Scan for the cell matching the given text and deliver its (X, Y) coordinate at center. 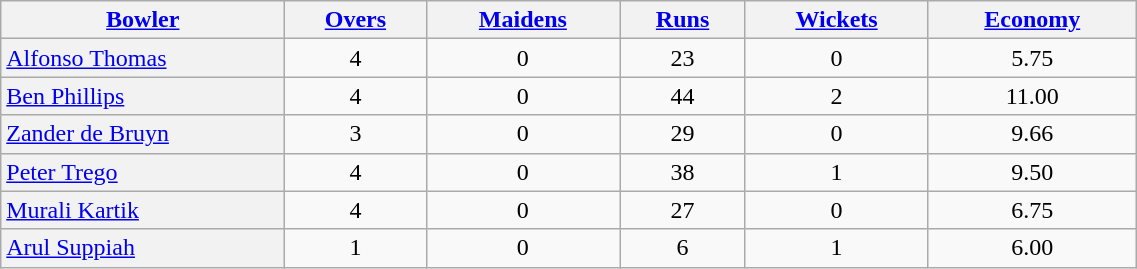
9.50 (1032, 172)
2 (836, 96)
6.75 (1032, 210)
23 (683, 58)
Peter Trego (143, 172)
Overs (356, 20)
6.00 (1032, 248)
44 (683, 96)
Murali Kartik (143, 210)
29 (683, 134)
Alfonso Thomas (143, 58)
5.75 (1032, 58)
27 (683, 210)
Bowler (143, 20)
9.66 (1032, 134)
Zander de Bruyn (143, 134)
Economy (1032, 20)
Ben Phillips (143, 96)
38 (683, 172)
Runs (683, 20)
11.00 (1032, 96)
6 (683, 248)
Wickets (836, 20)
Arul Suppiah (143, 248)
3 (356, 134)
Maidens (523, 20)
